Find where the given text appears and provide that cell's center as (x, y) coordinate. 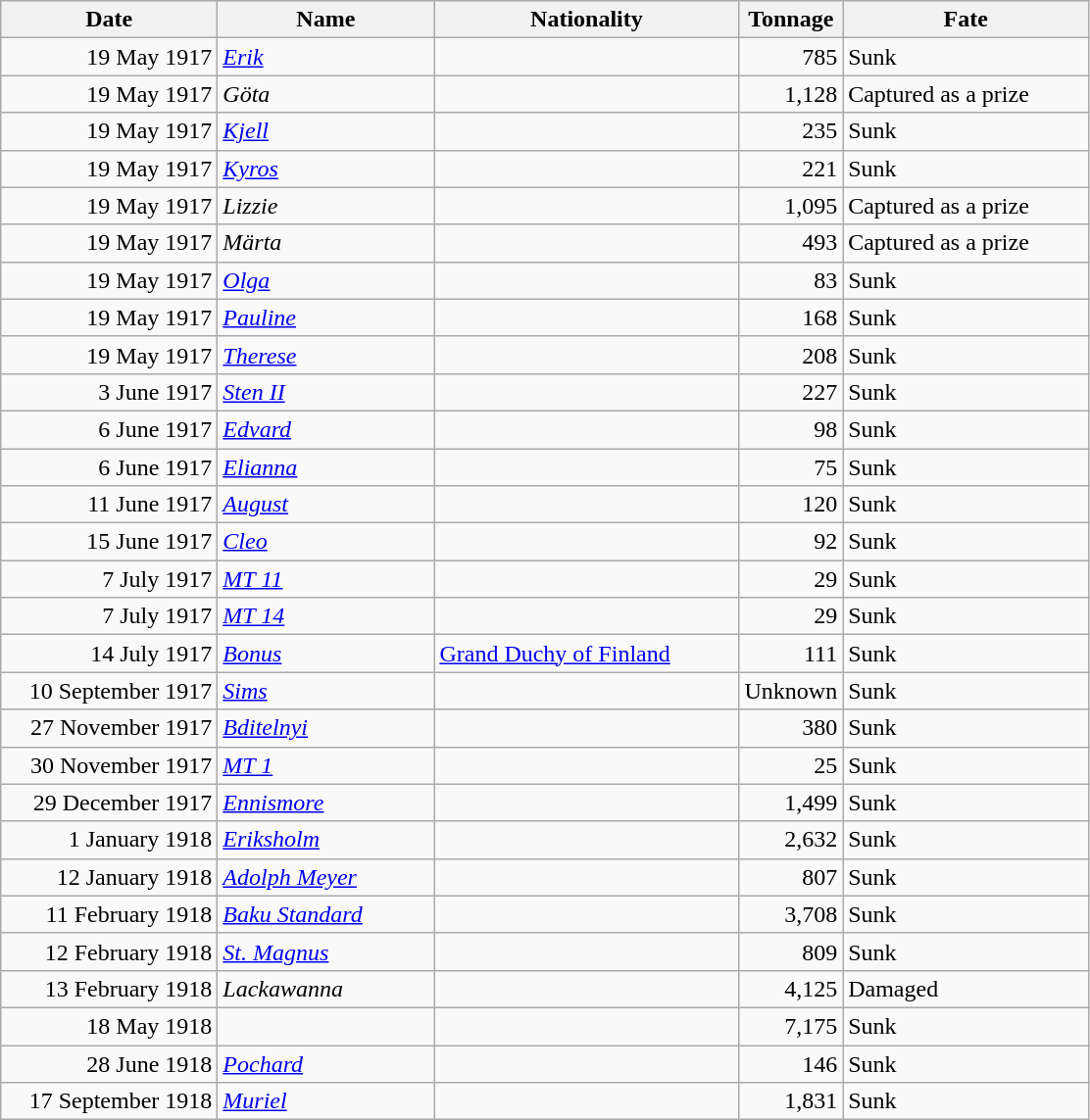
3 June 1917 (110, 392)
15 June 1917 (110, 542)
Lackawanna (325, 989)
1,095 (791, 206)
Kyros (325, 169)
92 (791, 542)
Kjell (325, 131)
235 (791, 131)
4,125 (791, 989)
75 (791, 467)
Cleo (325, 542)
Lizzie (325, 206)
83 (791, 280)
Muriel (325, 1101)
120 (791, 505)
Sims (325, 691)
Fate (966, 20)
Baku Standard (325, 914)
MT 14 (325, 616)
11 February 1918 (110, 914)
227 (791, 392)
12 February 1918 (110, 951)
17 September 1918 (110, 1101)
Pauline (325, 317)
Ennismore (325, 803)
St. Magnus (325, 951)
1,128 (791, 94)
Olga (325, 280)
13 February 1918 (110, 989)
Nationality (586, 20)
29 December 1917 (110, 803)
Adolph Meyer (325, 877)
MT 1 (325, 765)
August (325, 505)
7,175 (791, 1026)
168 (791, 317)
Name (325, 20)
1,499 (791, 803)
208 (791, 355)
785 (791, 57)
Elianna (325, 467)
10 September 1917 (110, 691)
1 January 1918 (110, 840)
807 (791, 877)
Bonus (325, 654)
Bditelnyi (325, 728)
Therese (325, 355)
18 May 1918 (110, 1026)
Märta (325, 243)
221 (791, 169)
Damaged (966, 989)
12 January 1918 (110, 877)
1,831 (791, 1101)
Edvard (325, 429)
146 (791, 1063)
380 (791, 728)
3,708 (791, 914)
Tonnage (791, 20)
Unknown (791, 691)
25 (791, 765)
27 November 1917 (110, 728)
Grand Duchy of Finland (586, 654)
Eriksholm (325, 840)
493 (791, 243)
2,632 (791, 840)
11 June 1917 (110, 505)
30 November 1917 (110, 765)
28 June 1918 (110, 1063)
Erik (325, 57)
Date (110, 20)
809 (791, 951)
14 July 1917 (110, 654)
98 (791, 429)
111 (791, 654)
MT 11 (325, 579)
Göta (325, 94)
Pochard (325, 1063)
Sten II (325, 392)
